Capture the cell that displays the provided text and extract its [X, Y] central coordinate. 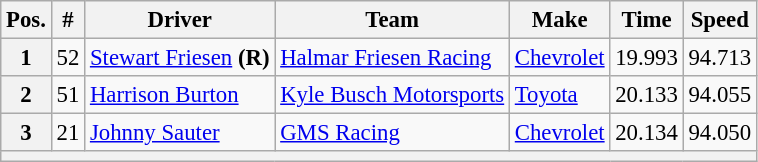
51 [68, 95]
GMS Racing [392, 133]
Halmar Friesen Racing [392, 58]
20.133 [646, 95]
94.055 [720, 95]
20.134 [646, 133]
Driver [180, 20]
94.713 [720, 58]
Johnny Sauter [180, 133]
52 [68, 58]
1 [26, 58]
21 [68, 133]
Harrison Burton [180, 95]
Team [392, 20]
Pos. [26, 20]
Time [646, 20]
Toyota [559, 95]
94.050 [720, 133]
Stewart Friesen (R) [180, 58]
Speed [720, 20]
2 [26, 95]
19.993 [646, 58]
Kyle Busch Motorsports [392, 95]
3 [26, 133]
Make [559, 20]
# [68, 20]
